Determine the (X, Y) coordinate at the center of the cell enclosing the given text.  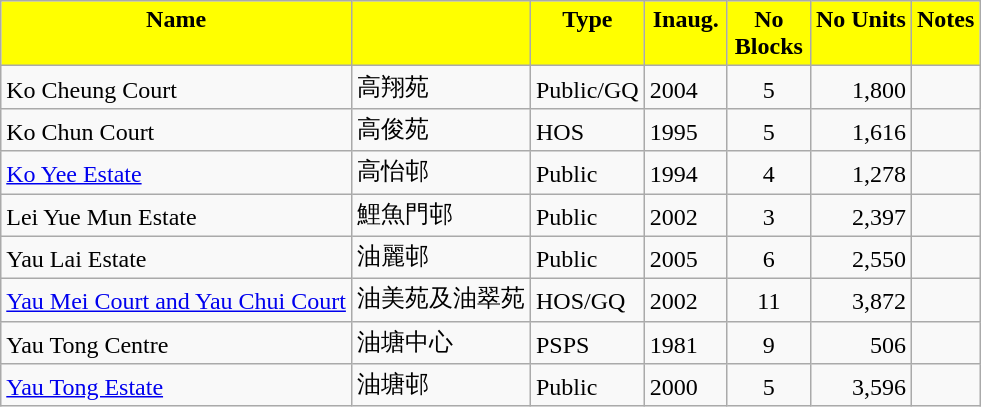
HOS/GQ (587, 300)
Yau Tong Estate (176, 386)
PSPS (587, 342)
Yau Tong Centre (176, 342)
Lei Yue Mun Estate (176, 216)
2005 (686, 258)
506 (860, 342)
2,550 (860, 258)
高俊苑 (440, 130)
油麗邨 (440, 258)
HOS (587, 130)
1,616 (860, 130)
Ko Chun Court (176, 130)
油塘邨 (440, 386)
4 (768, 172)
2,397 (860, 216)
高翔苑 (440, 88)
1981 (686, 342)
Notes (945, 34)
3,596 (860, 386)
鯉魚門邨 (440, 216)
No Units (860, 34)
11 (768, 300)
Public/GQ (587, 88)
9 (768, 342)
油塘中心 (440, 342)
3,872 (860, 300)
1,278 (860, 172)
Ko Yee Estate (176, 172)
1994 (686, 172)
Type (587, 34)
6 (768, 258)
1995 (686, 130)
2004 (686, 88)
1,800 (860, 88)
2000 (686, 386)
No Blocks (768, 34)
Ko Cheung Court (176, 88)
高怡邨 (440, 172)
Name (176, 34)
Yau Lai Estate (176, 258)
3 (768, 216)
Inaug. (686, 34)
Yau Mei Court and Yau Chui Court (176, 300)
油美苑及油翠苑 (440, 300)
